Pinpoint the cell where the given text exists, returning its [x, y] midpoint coordinate. 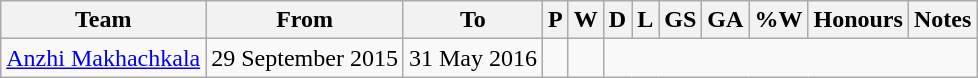
From [305, 20]
%W [778, 20]
Honours [858, 20]
Anzhi Makhachkala [104, 58]
31 May 2016 [472, 58]
Notes [942, 20]
D [617, 20]
P [555, 20]
Team [104, 20]
W [586, 20]
To [472, 20]
29 September 2015 [305, 58]
GA [726, 20]
L [646, 20]
GS [680, 20]
